Locate the cell with the specified text and output its [X, Y] center coordinate. 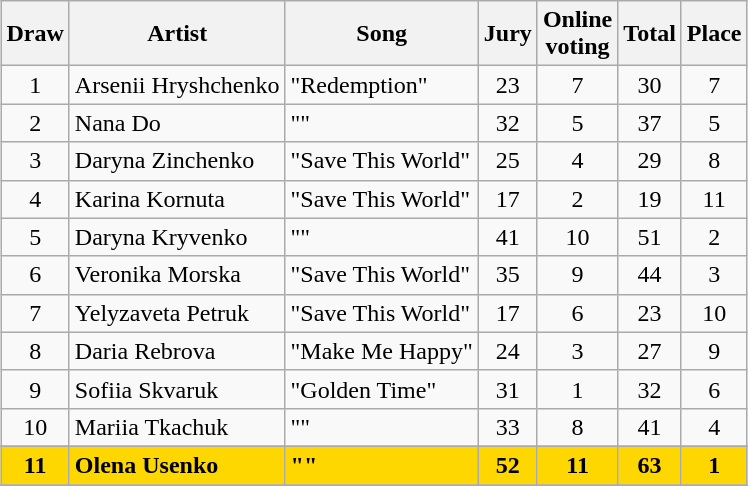
Daria Rebrova [177, 351]
24 [508, 351]
25 [508, 161]
Song [382, 34]
"Make Me Happy" [382, 351]
27 [650, 351]
52 [508, 465]
Total [650, 34]
Karina Kornuta [177, 199]
31 [508, 389]
44 [650, 275]
Mariia Tkachuk [177, 427]
19 [650, 199]
Daryna Zinchenko [177, 161]
Artist [177, 34]
Sofiia Skvaruk [177, 389]
Daryna Kryvenko [177, 237]
63 [650, 465]
Place [714, 34]
35 [508, 275]
Onlinevoting [577, 34]
"Redemption" [382, 85]
29 [650, 161]
Draw [35, 34]
Jury [508, 34]
33 [508, 427]
"Golden Time" [382, 389]
Yelyzaveta Petruk [177, 313]
51 [650, 237]
30 [650, 85]
Olena Usenko [177, 465]
Nana Do [177, 123]
37 [650, 123]
Arsenii Hryshchenko [177, 85]
Veronika Morska [177, 275]
